Extract the [x, y] coordinate from the center of the cell holding the provided text.  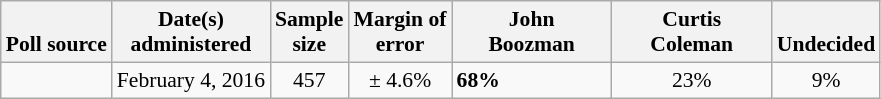
Margin oferror [400, 32]
Undecided [826, 32]
68% [532, 80]
Date(s)administered [191, 32]
457 [309, 80]
JohnBoozman [532, 32]
February 4, 2016 [191, 80]
Poll source [56, 32]
Samplesize [309, 32]
23% [692, 80]
± 4.6% [400, 80]
9% [826, 80]
CurtisColeman [692, 32]
